Identify which cell holds the provided text, then report its (X, Y) central coordinate. 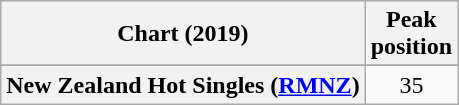
Chart (2019) (183, 34)
Peakposition (411, 34)
35 (411, 85)
New Zealand Hot Singles (RMNZ) (183, 85)
